From the cell containing the given text, extract its center point as (x, y) coordinate. 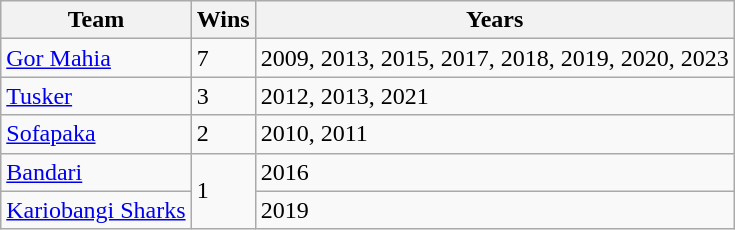
Years (494, 20)
2 (223, 134)
7 (223, 58)
2010, 2011 (494, 134)
2012, 2013, 2021 (494, 96)
2009, 2013, 2015, 2017, 2018, 2019, 2020, 2023 (494, 58)
Gor Mahia (96, 58)
2016 (494, 172)
Kariobangi Sharks (96, 210)
Team (96, 20)
3 (223, 96)
1 (223, 191)
Tusker (96, 96)
Sofapaka (96, 134)
Bandari (96, 172)
Wins (223, 20)
2019 (494, 210)
